Capture the cell that displays the provided text and extract its [x, y] central coordinate. 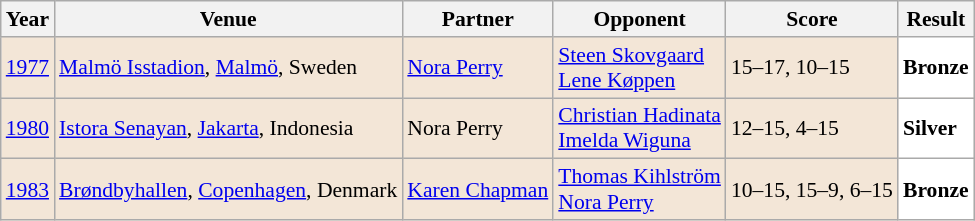
Result [936, 19]
Christian Hadinata Imelda Wiguna [640, 128]
Karen Chapman [478, 190]
Steen Skovgaard Lene Køppen [640, 68]
Venue [228, 19]
15–17, 10–15 [812, 68]
1977 [28, 68]
Brøndbyhallen, Copenhagen, Denmark [228, 190]
Year [28, 19]
Malmö Isstadion, Malmö, Sweden [228, 68]
1980 [28, 128]
Score [812, 19]
Istora Senayan, Jakarta, Indonesia [228, 128]
Silver [936, 128]
Partner [478, 19]
10–15, 15–9, 6–15 [812, 190]
Thomas Kihlström Nora Perry [640, 190]
12–15, 4–15 [812, 128]
Opponent [640, 19]
1983 [28, 190]
